Locate the cell with the specified text and output its [x, y] center coordinate. 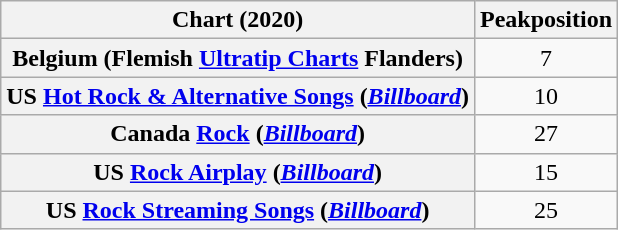
15 [546, 172]
US Hot Rock & Alternative Songs (Billboard) [238, 96]
US Rock Airplay (Billboard) [238, 172]
27 [546, 134]
Canada Rock (Billboard) [238, 134]
10 [546, 96]
Chart (2020) [238, 20]
7 [546, 58]
Belgium (Flemish Ultratip Charts Flanders) [238, 58]
25 [546, 210]
Peakposition [546, 20]
US Rock Streaming Songs (Billboard) [238, 210]
